Capture the cell that displays the provided text and extract its [X, Y] central coordinate. 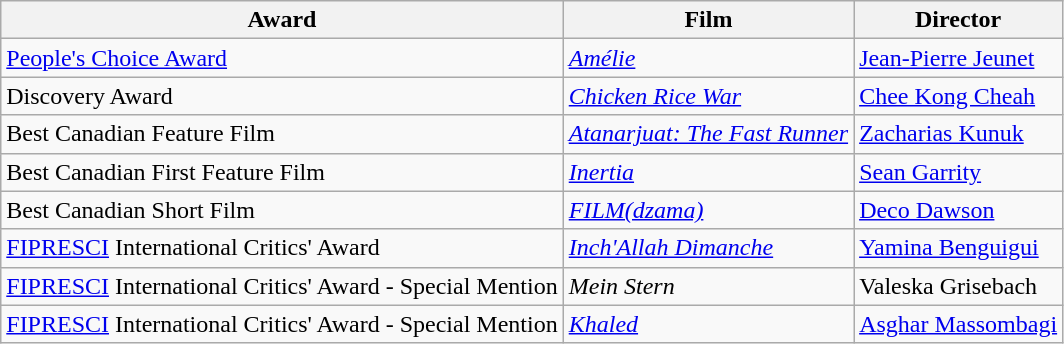
Zacharias Kunuk [958, 134]
Inch'Allah Dimanche [708, 248]
Asghar Massombagi [958, 324]
Award [282, 20]
Yamina Benguigui [958, 248]
Deco Dawson [958, 210]
Best Canadian Feature Film [282, 134]
Chee Kong Cheah [958, 96]
Inertia [708, 172]
FIPRESCI International Critics' Award [282, 248]
Jean-Pierre Jeunet [958, 58]
Best Canadian First Feature Film [282, 172]
Director [958, 20]
Atanarjuat: The Fast Runner [708, 134]
Discovery Award [282, 96]
Chicken Rice War [708, 96]
Best Canadian Short Film [282, 210]
Mein Stern [708, 286]
People's Choice Award [282, 58]
Valeska Grisebach [958, 286]
Khaled [708, 324]
Sean Garrity [958, 172]
Amélie [708, 58]
FILM(dzama) [708, 210]
Film [708, 20]
